Extract the (X, Y) coordinate from the center of the cell holding the provided text.  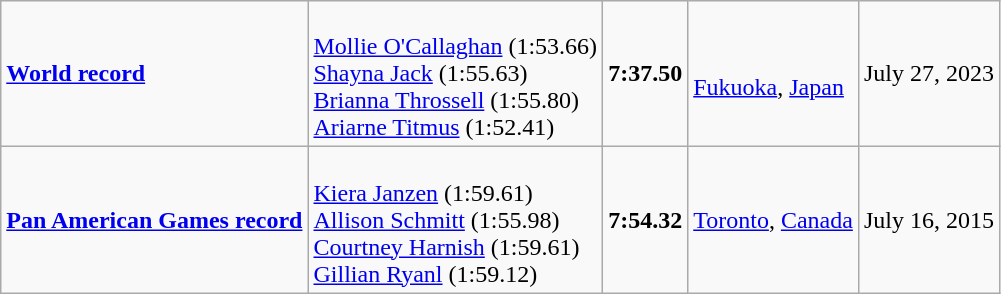
Pan American Games record (154, 220)
World record (154, 74)
July 27, 2023 (928, 74)
Fukuoka, Japan (774, 74)
Toronto, Canada (774, 220)
7:37.50 (646, 74)
7:54.32 (646, 220)
July 16, 2015 (928, 220)
Mollie O'Callaghan (1:53.66)Shayna Jack (1:55.63)Brianna Throssell (1:55.80)Ariarne Titmus (1:52.41) (456, 74)
Kiera Janzen (1:59.61)Allison Schmitt (1:55.98)Courtney Harnish (1:59.61)Gillian Ryanl (1:59.12) (456, 220)
